Capture the cell that displays the provided text and extract its [x, y] central coordinate. 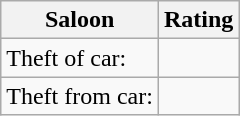
Theft from car: [80, 96]
Rating [198, 20]
Theft of car: [80, 58]
Saloon [80, 20]
